Return the (X, Y) coordinate for the center point of the cell that contains the specified text.  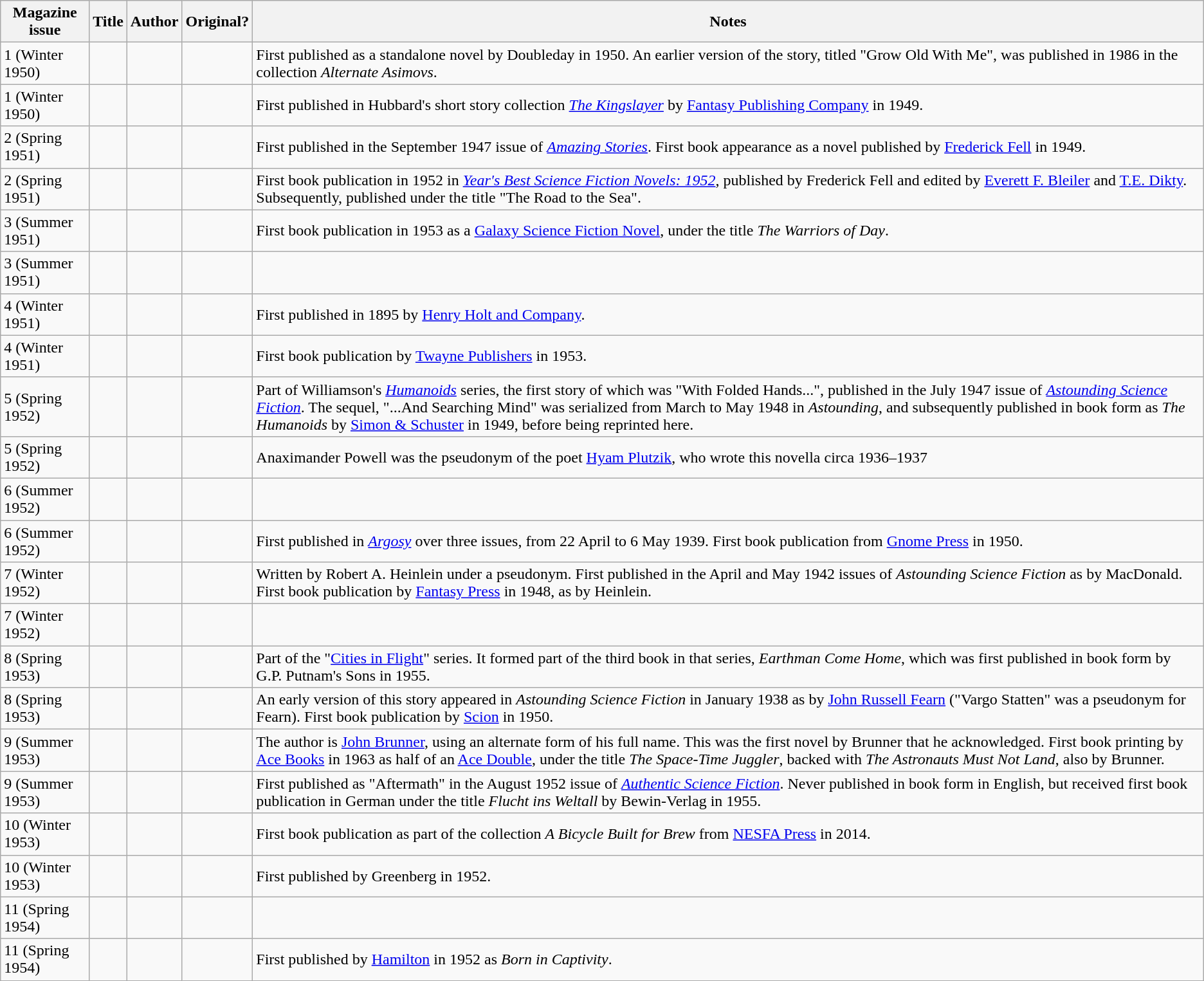
First published by Hamilton in 1952 as Born in Captivity. (728, 960)
First book publication as part of the collection A Bicycle Built for Brew from NESFA Press in 2014. (728, 834)
First published in Argosy over three issues, from 22 April to 6 May 1939. First book publication from Gnome Press in 1950. (728, 540)
First published in 1895 by Henry Holt and Company. (728, 314)
First published in Hubbard's short story collection The Kingslayer by Fantasy Publishing Company in 1949. (728, 105)
First book publication by Twayne Publishers in 1953. (728, 356)
Magazine issue (45, 22)
First published in the September 1947 issue of Amazing Stories. First book appearance as a novel published by Frederick Fell in 1949. (728, 147)
First book publication in 1953 as a Galaxy Science Fiction Novel, under the title The Warriors of Day. (728, 230)
Anaximander Powell was the pseudonym of the poet Hyam Plutzik, who wrote this novella circa 1936–1937 (728, 457)
Original? (217, 22)
Author (154, 22)
Notes (728, 22)
First published by Greenberg in 1952. (728, 876)
Title (108, 22)
